Determine the (X, Y) coordinate at the center of the cell enclosing the given text.  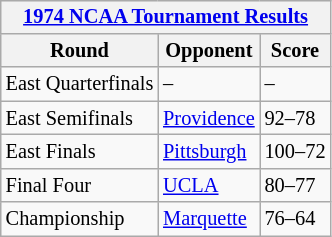
92–78 (296, 118)
100–72 (296, 152)
76–64 (296, 219)
Final Four (80, 185)
East Finals (80, 152)
UCLA (208, 185)
Round (80, 51)
80–77 (296, 185)
East Quarterfinals (80, 84)
Championship (80, 219)
Pittsburgh (208, 152)
Score (296, 51)
Marquette (208, 219)
East Semifinals (80, 118)
1974 NCAA Tournament Results (166, 17)
Opponent (208, 51)
Providence (208, 118)
